Capture the cell that displays the provided text and extract its [x, y] central coordinate. 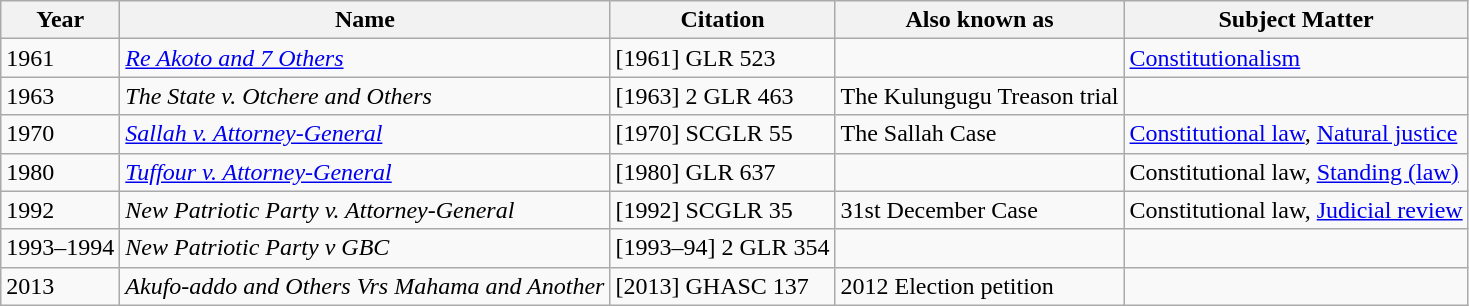
2013 [60, 286]
1993–1994 [60, 248]
1963 [60, 96]
[1992] SCGLR 35 [722, 210]
[1970] SCGLR 55 [722, 134]
Constitutional law, Judicial review [1296, 210]
Name [365, 20]
Sallah v. Attorney-General [365, 134]
[1993–94] 2 GLR 354 [722, 248]
1961 [60, 58]
Tuffour v. Attorney-General [365, 172]
2012 Election petition [980, 286]
Akufo-addo and Others Vrs Mahama and Another [365, 286]
The Sallah Case [980, 134]
1992 [60, 210]
New Patriotic Party v. Attorney-General [365, 210]
Re Akoto and 7 Others [365, 58]
[1980] GLR 637 [722, 172]
[1963] 2 GLR 463 [722, 96]
1970 [60, 134]
Constitutional law, Standing (law) [1296, 172]
New Patriotic Party v GBC [365, 248]
The Kulungugu Treason trial [980, 96]
[2013] GHASC 137 [722, 286]
Citation [722, 20]
Constitutionalism [1296, 58]
The State v. Otchere and Others [365, 96]
1980 [60, 172]
Subject Matter [1296, 20]
31st December Case [980, 210]
[1961] GLR 523 [722, 58]
Also known as [980, 20]
Year [60, 20]
Constitutional law, Natural justice [1296, 134]
